Return the [X, Y] coordinate for the center point of the cell that contains the specified text.  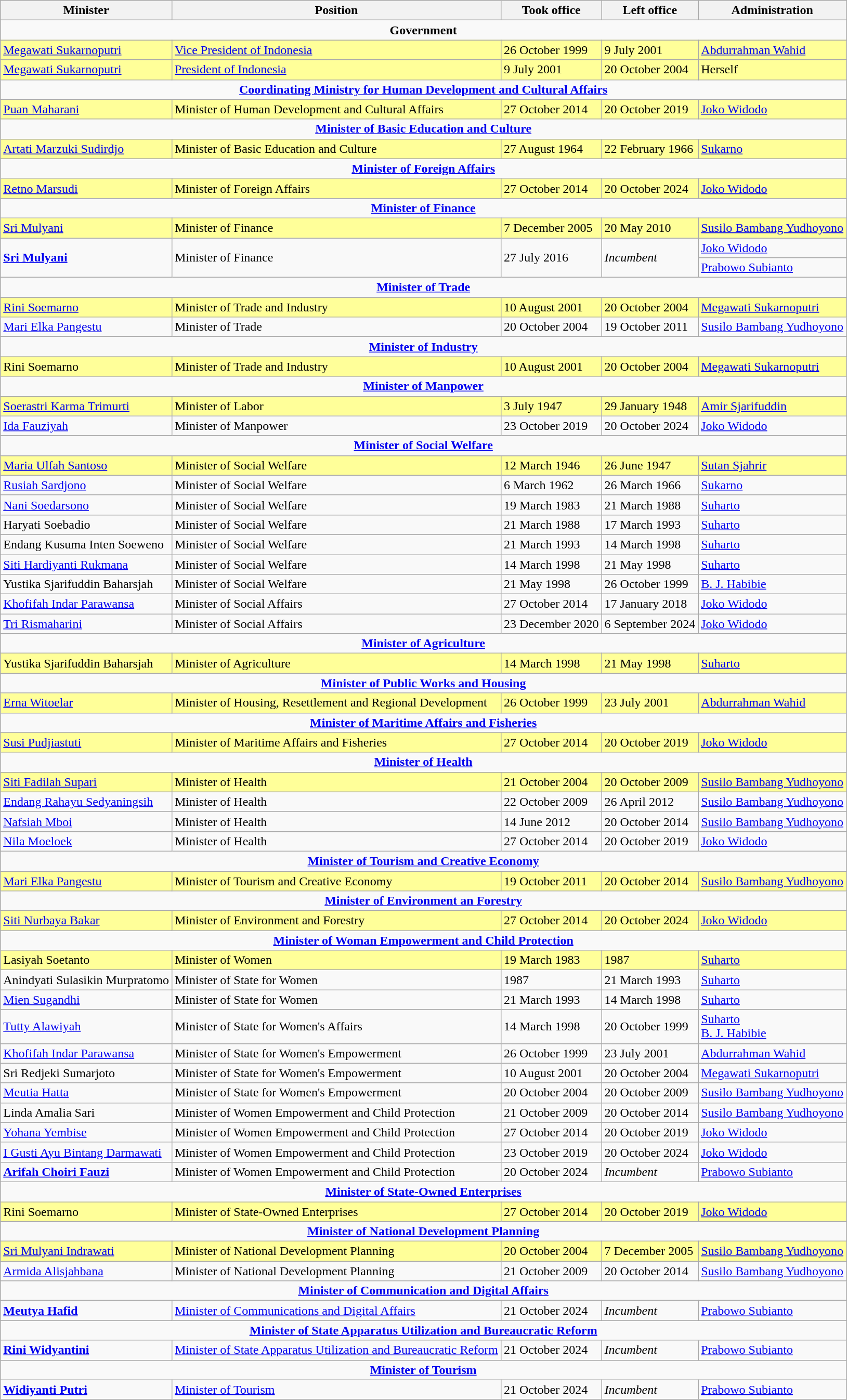
21 October 2004 [551, 782]
Minister of Public Works and Housing [423, 683]
26 June 1947 [650, 465]
Minister of Environment and Forestry [336, 921]
17 January 2018 [650, 604]
Arifah Choiri Fauzi [86, 1172]
6 March 1962 [551, 485]
Ida Fauziyah [86, 426]
Government [423, 30]
22 October 2009 [551, 802]
Erna Witoelar [86, 703]
Puan Maharani [86, 109]
Minister of Woman Empowerment and Child Protection [423, 940]
Minister of Women [336, 960]
Left office [650, 10]
29 January 1948 [650, 406]
Maria Ulfah Santoso [86, 465]
Artati Marzuki Sudirdjo [86, 149]
Minister of Communication and Digital Affairs [423, 1291]
Nila Moeloek [86, 841]
Rini Widyantini [86, 1350]
Sutan Sjahrir [773, 465]
Linda Amalia Sari [86, 1113]
President of Indonesia [336, 70]
Rusiah Sardjono [86, 485]
12 March 1946 [551, 465]
Siti Nurbaya Bakar [86, 921]
20 October 1999 [650, 1026]
Herself [773, 70]
Minister of Industry [423, 347]
Minister of Environment an Forestry [423, 901]
Endang Rahayu Sedyaningsih [86, 802]
Endang Kusuma Inten Soeweno [86, 544]
26 April 2012 [650, 802]
Nani Soedarsono [86, 505]
Susi Pudjiastuti [86, 742]
22 February 1966 [650, 149]
Minister of Communications and Digital Affairs [336, 1311]
B. J. Habibie [773, 584]
Vice President of Indonesia [336, 50]
Coordinating Ministry for Human Development and Cultural Affairs [423, 89]
Widiyanti Putri [86, 1390]
Minister of Housing, Resettlement and Regional Development [336, 703]
Minister [86, 10]
I Gusti Ayu Bintang Darmawati [86, 1152]
Sri Mulyani Indrawati [86, 1251]
Tri Rismaharini [86, 624]
23 December 2020 [551, 624]
Siti Hardiyanti Rukmana [86, 564]
Lasiyah Soetanto [86, 960]
Minister of Human Development and Cultural Affairs [336, 109]
3 July 1947 [551, 406]
Haryati Soebadio [86, 525]
SuhartoB. J. Habibie [773, 1026]
Retno Marsudi [86, 188]
Meutia Hatta [86, 1093]
26 March 1966 [650, 485]
Nafsiah Mboi [86, 821]
Mien Sugandhi [86, 1000]
6 September 2024 [650, 624]
Position [336, 10]
17 March 1993 [650, 525]
Soerastri Karma Trimurti [86, 406]
Minister of Labor [336, 406]
20 May 2010 [650, 228]
14 June 2012 [551, 821]
Administration [773, 10]
Siti Fadilah Supari [86, 782]
27 August 1964 [551, 149]
Tutty Alawiyah [86, 1026]
Minister of State for Women's Affairs [336, 1026]
Meutya Hafid [86, 1311]
Sri Redjeki Sumarjoto [86, 1073]
Yohana Yembise [86, 1132]
Armida Alisjahbana [86, 1271]
Anindyati Sulasikin Murpratomo [86, 980]
27 July 2016 [551, 258]
Amir Sjarifuddin [773, 406]
Took office [551, 10]
